Detect which cell encompasses the target text, then output its (X, Y) center coordinate. 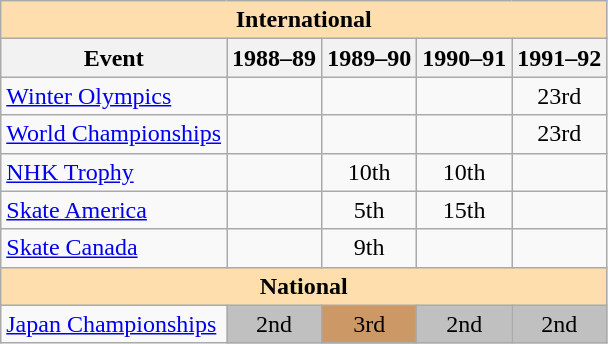
9th (370, 248)
1990–91 (464, 58)
1991–92 (560, 58)
NHK Trophy (114, 172)
3rd (370, 324)
Winter Olympics (114, 96)
Event (114, 58)
Skate America (114, 210)
Skate Canada (114, 248)
International (304, 20)
Japan Championships (114, 324)
1988–89 (274, 58)
World Championships (114, 134)
1989–90 (370, 58)
National (304, 286)
15th (464, 210)
5th (370, 210)
